Determine the [X, Y] coordinate at the center of the cell enclosing the given text.  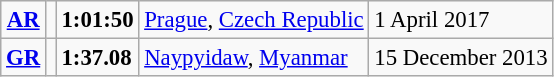
1 April 2017 [461, 20]
1:37.08 [98, 58]
Naypyidaw, Myanmar [254, 58]
Prague, Czech Republic [254, 20]
AR [24, 20]
GR [24, 58]
15 December 2013 [461, 58]
1:01:50 [98, 20]
